Extract the [x, y] coordinate from the center of the cell holding the provided text.  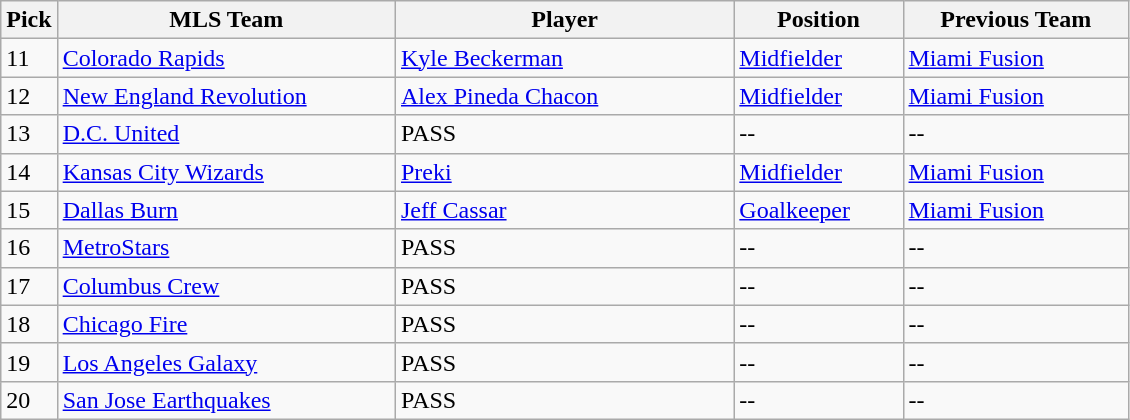
Dallas Burn [226, 210]
Alex Pineda Chacon [564, 96]
11 [29, 58]
MetroStars [226, 248]
19 [29, 362]
Pick [29, 20]
15 [29, 210]
Position [818, 20]
18 [29, 324]
12 [29, 96]
Kansas City Wizards [226, 172]
Colorado Rapids [226, 58]
Columbus Crew [226, 286]
Jeff Cassar [564, 210]
Kyle Beckerman [564, 58]
Goalkeeper [818, 210]
D.C. United [226, 134]
14 [29, 172]
Player [564, 20]
20 [29, 400]
San Jose Earthquakes [226, 400]
16 [29, 248]
MLS Team [226, 20]
Los Angeles Galaxy [226, 362]
New England Revolution [226, 96]
13 [29, 134]
Chicago Fire [226, 324]
17 [29, 286]
Preki [564, 172]
Previous Team [1016, 20]
